From the cell containing the given text, extract its center point as (x, y) coordinate. 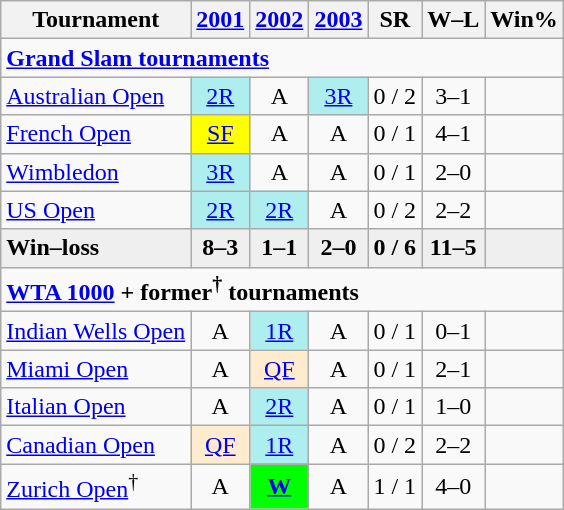
Win% (524, 20)
2003 (338, 20)
Indian Wells Open (96, 331)
2001 (220, 20)
4–0 (454, 486)
Win–loss (96, 248)
SF (220, 134)
4–1 (454, 134)
1–1 (280, 248)
2002 (280, 20)
Canadian Open (96, 445)
8–3 (220, 248)
Grand Slam tournaments (282, 58)
Italian Open (96, 407)
Tournament (96, 20)
0 / 6 (395, 248)
French Open (96, 134)
1–0 (454, 407)
11–5 (454, 248)
Zurich Open† (96, 486)
US Open (96, 210)
W–L (454, 20)
3–1 (454, 96)
Miami Open (96, 369)
SR (395, 20)
Wimbledon (96, 172)
0–1 (454, 331)
W (280, 486)
WTA 1000 + former† tournaments (282, 290)
2–1 (454, 369)
1 / 1 (395, 486)
Australian Open (96, 96)
